Pinpoint the cell where the given text exists, returning its (x, y) midpoint coordinate. 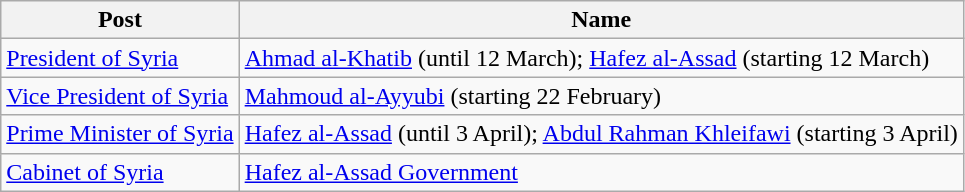
Prime Minister of Syria (120, 134)
Post (120, 20)
Mahmoud al-Ayyubi (starting 22 February) (601, 96)
Cabinet of Syria (120, 172)
Name (601, 20)
Vice President of Syria (120, 96)
Hafez al-Assad (until 3 April); Abdul Rahman Khleifawi (starting 3 April) (601, 134)
President of Syria (120, 58)
Ahmad al-Khatib (until 12 March); Hafez al-Assad (starting 12 March) (601, 58)
Hafez al-Assad Government (601, 172)
